Output the (x, y) coordinate of the center of the cell containing the given text.  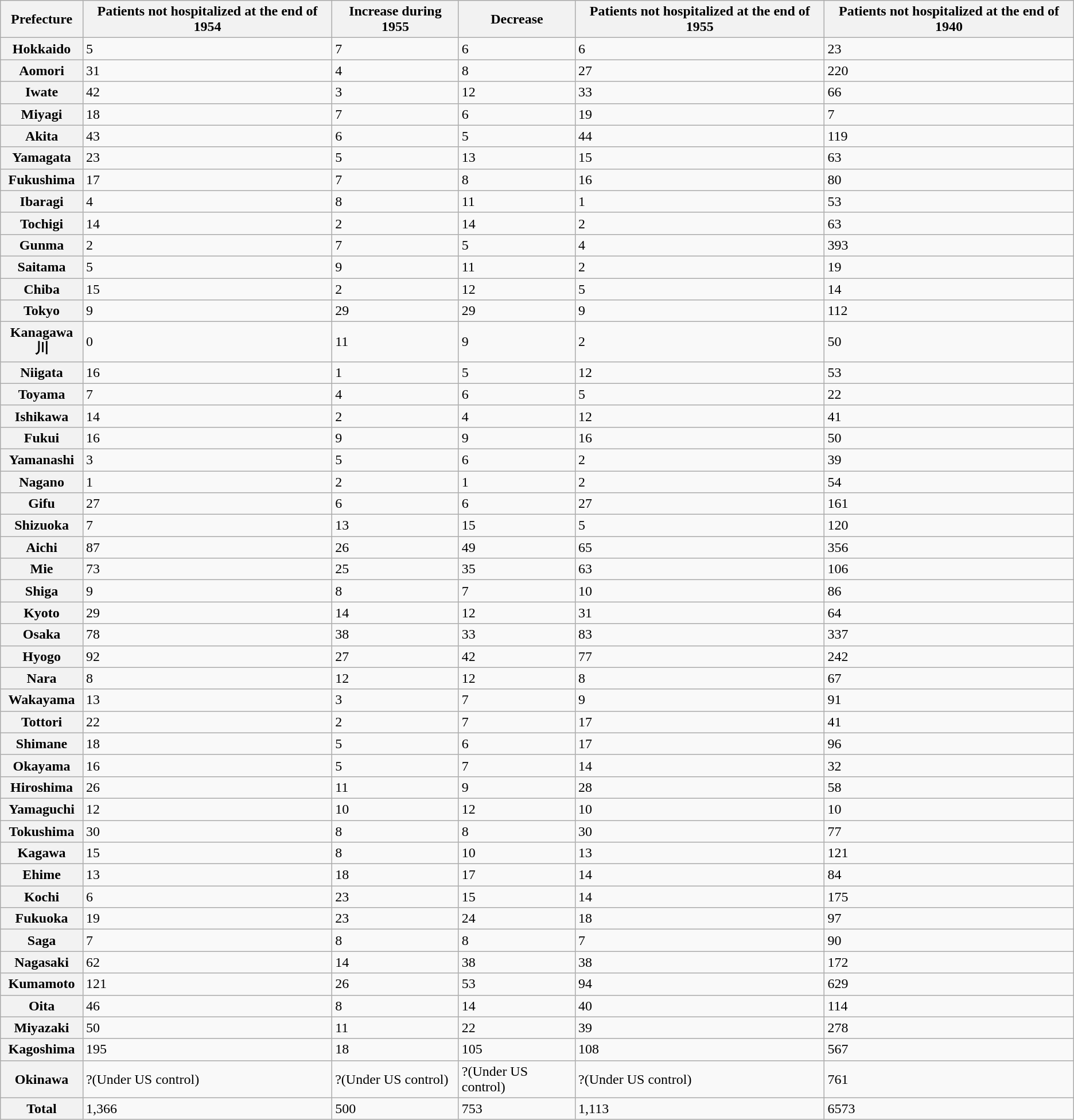
94 (700, 984)
Nagano (42, 481)
Hokkaido (42, 49)
Aomori (42, 71)
120 (949, 526)
0 (207, 342)
Miyagi (42, 114)
25 (396, 569)
91 (949, 700)
337 (949, 635)
Kochi (42, 897)
Saitama (42, 267)
Fukushima (42, 180)
58 (949, 787)
24 (516, 919)
Gifu (42, 504)
46 (207, 1006)
Kyoto (42, 613)
Okinawa (42, 1079)
54 (949, 481)
119 (949, 136)
Shizuoka (42, 526)
83 (700, 635)
90 (949, 940)
35 (516, 569)
65 (700, 547)
40 (700, 1006)
114 (949, 1006)
Nagasaki (42, 962)
Patients not hospitalized at the end of 1940 (949, 20)
172 (949, 962)
112 (949, 311)
Yamagata (42, 158)
67 (949, 678)
78 (207, 635)
Yamanashi (42, 460)
Patients not hospitalized at the end of 1954 (207, 20)
Aichi (42, 547)
105 (516, 1049)
Saga (42, 940)
Yamaguchi (42, 809)
Patients not hospitalized at the end of 1955 (700, 20)
Kagoshima (42, 1049)
Wakayama (42, 700)
Toyama (42, 394)
Akita (42, 136)
393 (949, 245)
Mie (42, 569)
1,366 (207, 1109)
80 (949, 180)
32 (949, 765)
753 (516, 1109)
97 (949, 919)
64 (949, 613)
96 (949, 744)
175 (949, 897)
1,113 (700, 1109)
Decrease (516, 20)
Tokushima (42, 831)
73 (207, 569)
Prefecture (42, 20)
6573 (949, 1109)
242 (949, 656)
Gunma (42, 245)
92 (207, 656)
Okayama (42, 765)
Nara (42, 678)
Tokyo (42, 311)
Hyogo (42, 656)
108 (700, 1049)
Shiga (42, 591)
629 (949, 984)
49 (516, 547)
Tochigi (42, 223)
Chiba (42, 289)
Increase during 1955 (396, 20)
Ishikawa (42, 416)
44 (700, 136)
Osaka (42, 635)
Ehime (42, 875)
Ibaragi (42, 201)
Oita (42, 1006)
66 (949, 92)
220 (949, 71)
106 (949, 569)
28 (700, 787)
Iwate (42, 92)
Kanagawa川 (42, 342)
195 (207, 1049)
Kumamoto (42, 984)
84 (949, 875)
Tottori (42, 722)
Kagawa (42, 853)
Shimane (42, 744)
Miyazaki (42, 1028)
Fukui (42, 438)
356 (949, 547)
500 (396, 1109)
62 (207, 962)
Total (42, 1109)
Fukuoka (42, 919)
161 (949, 504)
Niigata (42, 372)
86 (949, 591)
567 (949, 1049)
43 (207, 136)
761 (949, 1079)
87 (207, 547)
278 (949, 1028)
Hiroshima (42, 787)
